Extract the [X, Y] coordinate from the center of the cell holding the provided text.  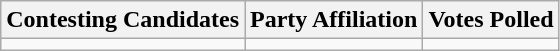
Contesting Candidates [123, 20]
Votes Polled [491, 20]
Party Affiliation [334, 20]
